Output the [X, Y] coordinate of the center of the cell containing the given text.  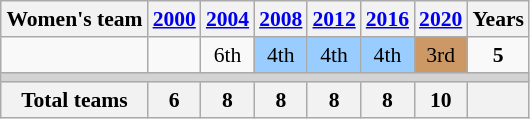
Women's team [74, 19]
10 [440, 101]
6 [174, 101]
2008 [280, 19]
2000 [174, 19]
2012 [334, 19]
3rd [440, 55]
Years [498, 19]
2020 [440, 19]
2016 [388, 19]
6th [228, 55]
2004 [228, 19]
Total teams [74, 101]
5 [498, 55]
